Scan for the cell matching the given text and deliver its (X, Y) coordinate at center. 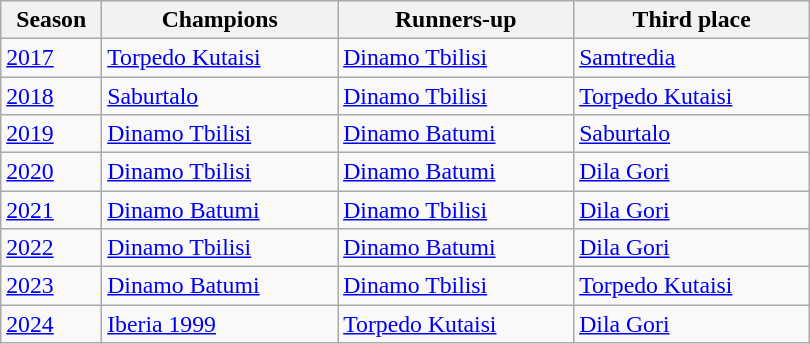
2023 (52, 285)
2017 (52, 58)
Season (52, 20)
2018 (52, 96)
Third place (692, 20)
2019 (52, 133)
Champions (220, 20)
2021 (52, 209)
Samtredia (692, 58)
Runners-up (456, 20)
2022 (52, 247)
2024 (52, 323)
2020 (52, 171)
Iberia 1999 (220, 323)
